Capture the cell that displays the provided text and extract its [x, y] central coordinate. 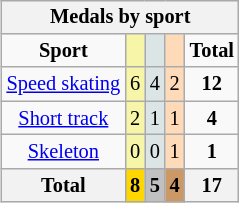
Speed skating [64, 84]
Short track [64, 118]
12 [212, 84]
5 [155, 185]
Skeleton [64, 152]
Medals by sport [120, 17]
8 [135, 185]
Sport [64, 51]
6 [135, 84]
17 [212, 185]
